Capture the cell that displays the provided text and extract its [x, y] central coordinate. 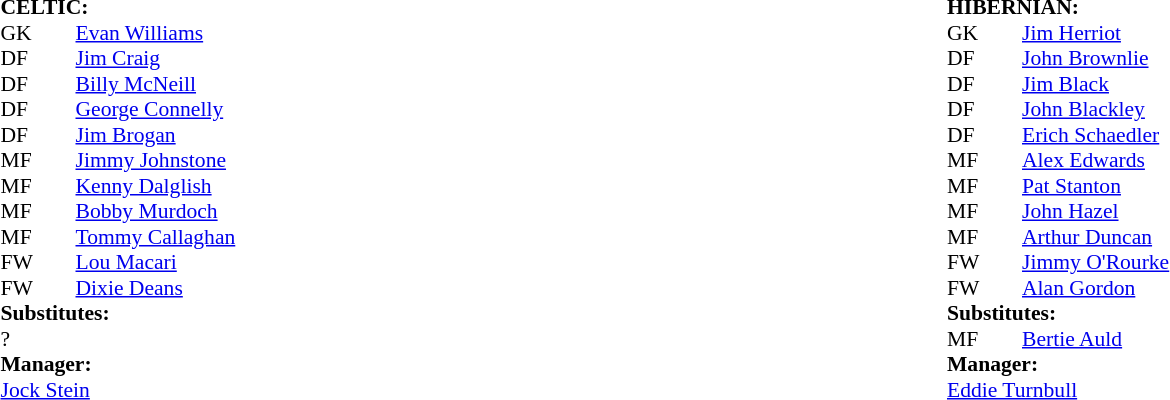
Kenny Dalglish [156, 186]
Bertie Auld [1096, 339]
Jim Black [1096, 84]
Arthur Duncan [1096, 237]
Billy McNeill [156, 84]
Dixie Deans [156, 288]
Jimmy O'Rourke [1096, 263]
? [19, 339]
Evan Williams [156, 33]
Tommy Callaghan [156, 237]
Jim Brogan [156, 135]
John Hazel [1096, 211]
Jim Craig [156, 59]
Pat Stanton [1096, 186]
John Blackley [1096, 109]
Jim Herriot [1096, 33]
John Brownlie [1096, 59]
Alan Gordon [1096, 288]
Bobby Murdoch [156, 211]
George Connelly [156, 109]
Alex Edwards [1096, 161]
Lou Macari [156, 263]
Erich Schaedler [1096, 135]
Jimmy Johnstone [156, 161]
